Capture the cell that displays the provided text and extract its (x, y) central coordinate. 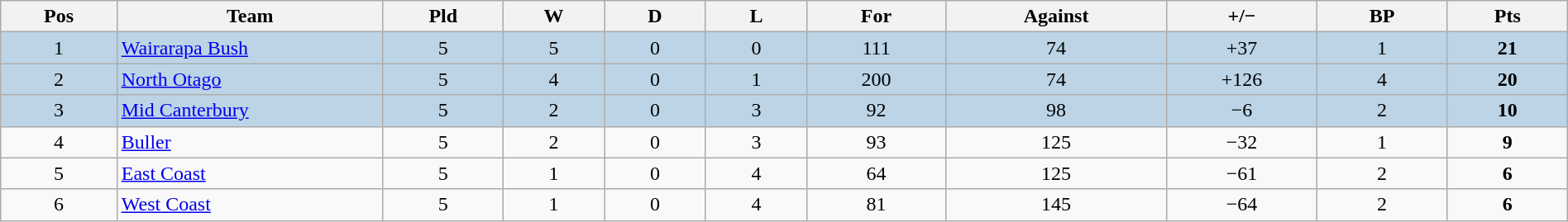
9 (1507, 142)
Pos (59, 17)
Against (1056, 17)
+/− (1242, 17)
Buller (250, 142)
98 (1056, 111)
Wairarapa Bush (250, 48)
−32 (1242, 142)
Team (250, 17)
−64 (1242, 205)
L (756, 17)
200 (877, 79)
D (655, 17)
West Coast (250, 205)
W (554, 17)
East Coast (250, 173)
−61 (1242, 173)
93 (877, 142)
145 (1056, 205)
+126 (1242, 79)
10 (1507, 111)
21 (1507, 48)
Mid Canterbury (250, 111)
20 (1507, 79)
Pld (443, 17)
Pts (1507, 17)
64 (877, 173)
81 (877, 205)
North Otago (250, 79)
BP (1382, 17)
−6 (1242, 111)
+37 (1242, 48)
For (877, 17)
92 (877, 111)
111 (877, 48)
